Scan for the cell matching the given text and deliver its [X, Y] coordinate at center. 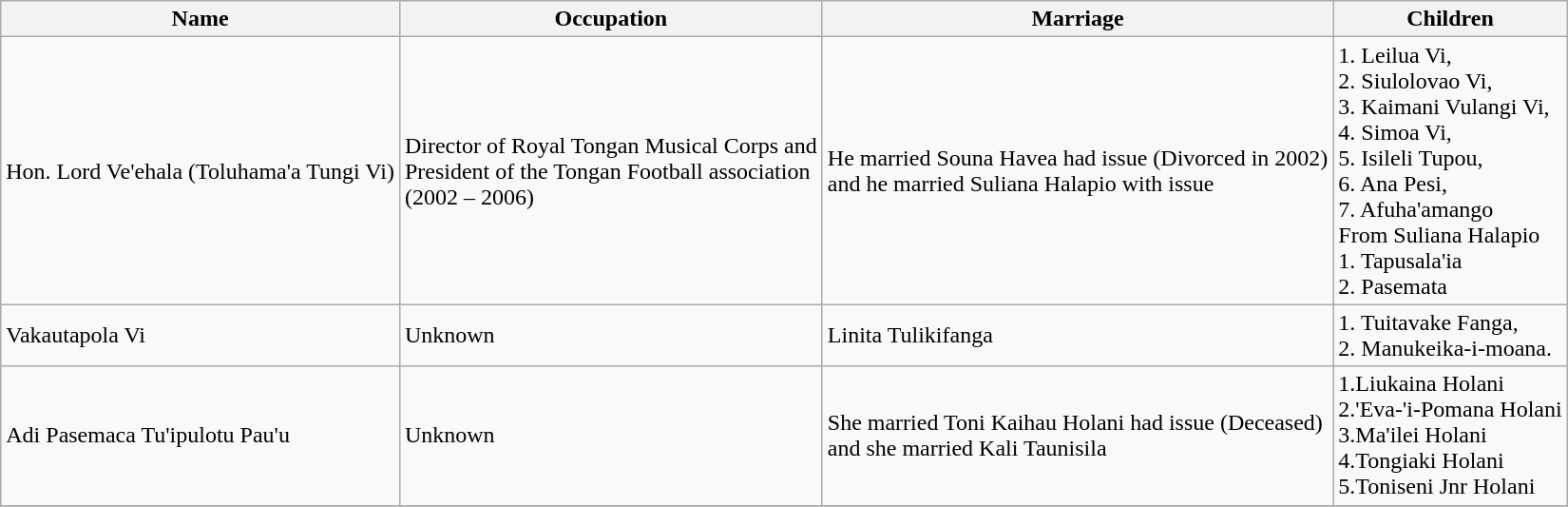
He married Souna Havea had issue (Divorced in 2002)and he married Suliana Halapio with issue [1078, 171]
Occupation [610, 19]
1. Tuitavake Fanga,2. Manukeika-i-moana. [1450, 335]
Children [1450, 19]
Hon. Lord Ve'ehala (Toluhama'a Tungi Vi) [201, 171]
Linita Tulikifanga [1078, 335]
Vakautapola Vi [201, 335]
Marriage [1078, 19]
Name [201, 19]
Director of Royal Tongan Musical Corps andPresident of the Tongan Football association(2002 – 2006) [610, 171]
Adi Pasemaca Tu'ipulotu Pau'u [201, 436]
1.Liukaina Holani2.'Eva-'i-Pomana Holani3.Ma'ilei Holani4.Tongiaki Holani5.Toniseni Jnr Holani [1450, 436]
She married Toni Kaihau Holani had issue (Deceased)and she married Kali Taunisila [1078, 436]
